For the text-containing cell, return its midpoint in (x, y) coordinate format. 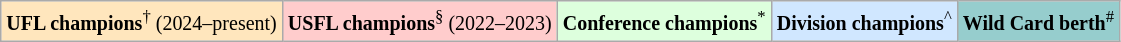
UFL champions† (2024–present) (142, 21)
USFL champions§ (2022–2023) (420, 21)
Conference champions* (664, 21)
Division champions^ (864, 21)
Wild Card berth# (1038, 21)
